From the cell containing the given text, extract its center point as (x, y) coordinate. 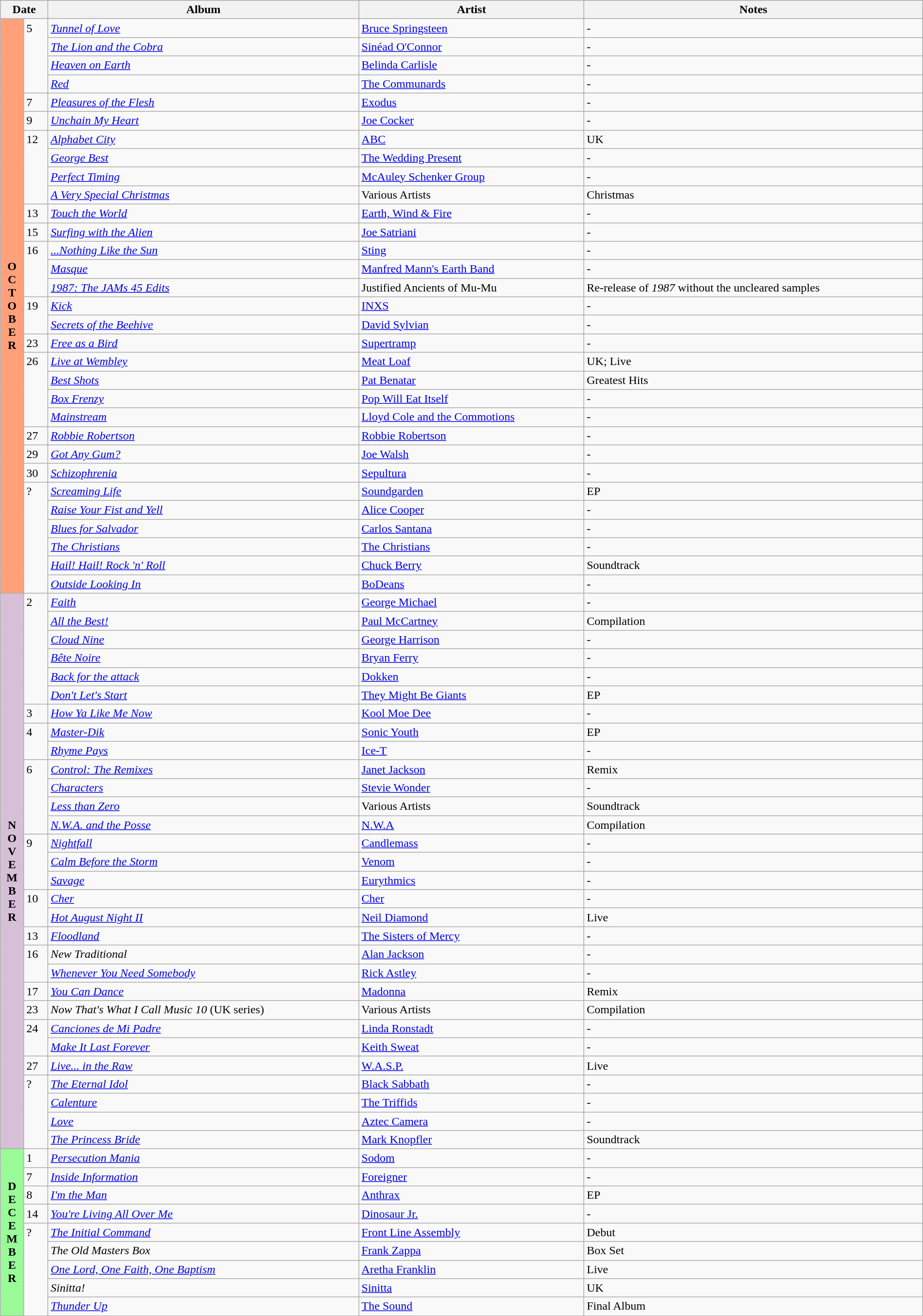
8 (36, 1195)
George Harrison (471, 640)
Make It Last Forever (203, 1047)
Pleasures of the Flesh (203, 102)
Greatest Hits (754, 380)
Sonic Youth (471, 732)
Sepultura (471, 473)
Sodom (471, 1158)
NOVEMBER (12, 871)
Box Set (754, 1251)
Bruce Springsteen (471, 28)
Control: The Remixes (203, 769)
Alan Jackson (471, 954)
Love (203, 1121)
Linda Ronstadt (471, 1028)
ABC (471, 139)
Unchain My Heart (203, 121)
Candlemass (471, 843)
Manfred Mann's Earth Band (471, 269)
UK; Live (754, 362)
Aretha Franklin (471, 1269)
The Old Masters Box (203, 1251)
Supertramp (471, 343)
The Triffids (471, 1102)
Foreigner (471, 1177)
26 (36, 389)
Keith Sweat (471, 1047)
David Sylvian (471, 325)
Pop Will Eat Itself (471, 399)
Now That's What I Call Music 10 (UK series) (203, 1010)
Earth, Wind & Fire (471, 213)
Stevie Wonder (471, 787)
Box Frenzy (203, 399)
McAuley Schenker Group (471, 176)
15 (36, 232)
Masque (203, 269)
Sting (471, 251)
George Best (203, 158)
Best Shots (203, 380)
You're Living All Over Me (203, 1214)
Outside Looking In (203, 584)
Alice Cooper (471, 510)
Chuck Berry (471, 566)
The Communards (471, 84)
Rick Astley (471, 973)
Kool Moe Dee (471, 713)
Nightfall (203, 843)
The Wedding Present (471, 158)
All the Best! (203, 621)
Surfing with the Alien (203, 232)
Less than Zero (203, 806)
You Can Dance (203, 991)
Joe Cocker (471, 121)
Janet Jackson (471, 769)
A Very Special Christmas (203, 195)
Madonna (471, 991)
Christmas (754, 195)
Floodland (203, 936)
Savage (203, 880)
Bryan Ferry (471, 658)
Heaven on Earth (203, 65)
29 (36, 454)
Schizophrenia (203, 473)
How Ya Like Me Now (203, 713)
12 (36, 167)
Meat Loaf (471, 362)
Anthrax (471, 1195)
Dokken (471, 676)
Tunnel of Love (203, 28)
I'm the Man (203, 1195)
Mainstream (203, 417)
Front Line Assembly (471, 1232)
Characters (203, 787)
Joe Walsh (471, 454)
George Michael (471, 603)
Frank Zappa (471, 1251)
Album (203, 10)
Bête Noire (203, 658)
24 (36, 1038)
Carlos Santana (471, 528)
Venom (471, 862)
1 (36, 1158)
Alphabet City (203, 139)
New Traditional (203, 954)
Screaming Life (203, 491)
Blues for Salvador (203, 528)
Secrets of the Beehive (203, 325)
14 (36, 1214)
Sinitta (471, 1288)
30 (36, 473)
10 (36, 908)
OCTOBER (12, 306)
Date (24, 10)
Hot August Night II (203, 917)
Neil Diamond (471, 917)
6 (36, 797)
The Eternal Idol (203, 1084)
Soundgarden (471, 491)
Rhyme Pays (203, 750)
Thunder Up (203, 1306)
Final Album (754, 1306)
Persecution Mania (203, 1158)
Red (203, 84)
Touch the World (203, 213)
17 (36, 991)
5 (36, 56)
1987: The JAMs 45 Edits (203, 288)
They Might Be Giants (471, 695)
Debut (754, 1232)
...Nothing Like the Sun (203, 251)
Exodus (471, 102)
19 (36, 315)
Artist (471, 10)
Canciones de Mi Padre (203, 1028)
Justified Ancients of Mu-Mu (471, 288)
Don't Let's Start (203, 695)
Sinitta! (203, 1288)
DECEMBER (12, 1232)
Inside Information (203, 1177)
Pat Benatar (471, 380)
Lloyd Cole and the Commotions (471, 417)
The Princess Bride (203, 1140)
Kick (203, 306)
Re-release of 1987 without the uncleared samples (754, 288)
Master-Dik (203, 732)
Black Sabbath (471, 1084)
INXS (471, 306)
Ice-T (471, 750)
Whenever You Need Somebody (203, 973)
The Lion and the Cobra (203, 47)
Got Any Gum? (203, 454)
N.W.A. and the Posse (203, 825)
Free as a Bird (203, 343)
Faith (203, 603)
Calenture (203, 1102)
Live at Wembley (203, 362)
Notes (754, 10)
Joe Satriani (471, 232)
Belinda Carlisle (471, 65)
The Sound (471, 1306)
Back for the attack (203, 676)
Aztec Camera (471, 1121)
BoDeans (471, 584)
4 (36, 741)
Sinéad O'Connor (471, 47)
Mark Knopfler (471, 1140)
Perfect Timing (203, 176)
The Initial Command (203, 1232)
Dinosaur Jr. (471, 1214)
Cloud Nine (203, 640)
3 (36, 713)
W.A.S.P. (471, 1065)
Hail! Hail! Rock 'n' Roll (203, 566)
2 (36, 649)
Eurythmics (471, 880)
Raise Your Fist and Yell (203, 510)
Calm Before the Storm (203, 862)
N.W.A (471, 825)
The Sisters of Mercy (471, 936)
Paul McCartney (471, 621)
Live... in the Raw (203, 1065)
One Lord, One Faith, One Baptism (203, 1269)
